Search for the cell housing the specified text and yield its (x, y) center coordinate. 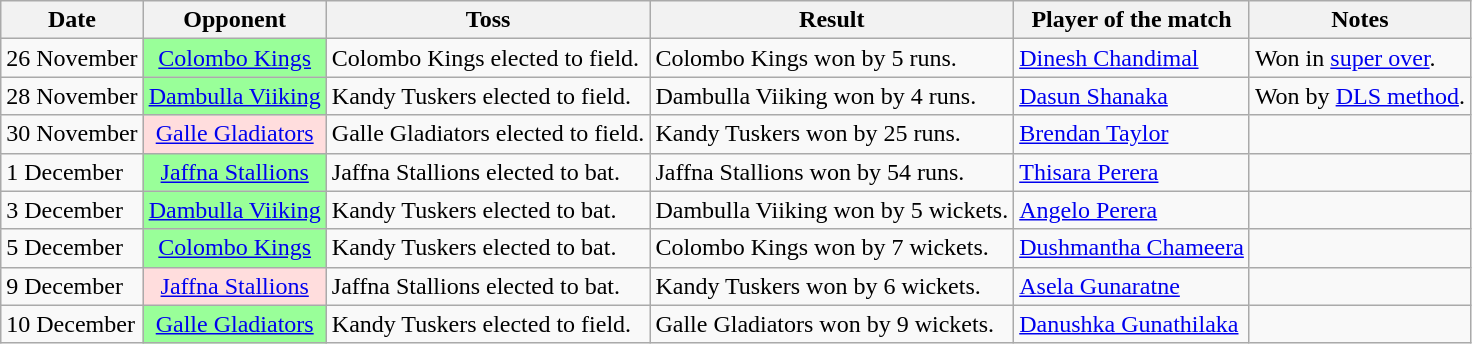
10 December (72, 324)
30 November (72, 134)
1 December (72, 172)
Dambulla Viiking won by 5 wickets. (832, 210)
9 December (72, 286)
Galle Gladiators elected to field. (488, 134)
Angelo Perera (1132, 210)
Dushmantha Chameera (1132, 248)
Colombo Kings won by 5 runs. (832, 58)
Kandy Tuskers won by 25 runs. (832, 134)
Jaffna Stallions won by 54 runs. (832, 172)
28 November (72, 96)
Dasun Shanaka (1132, 96)
Kandy Tuskers won by 6 wickets. (832, 286)
26 November (72, 58)
Won in super over. (1360, 58)
Dinesh Chandimal (1132, 58)
Thisara Perera (1132, 172)
3 December (72, 210)
5 December (72, 248)
Brendan Taylor (1132, 134)
Colombo Kings elected to field. (488, 58)
Dambulla Viiking won by 4 runs. (832, 96)
Result (832, 20)
Toss (488, 20)
Colombo Kings won by 7 wickets. (832, 248)
Won by DLS method. (1360, 96)
Danushka Gunathilaka (1132, 324)
Notes (1360, 20)
Opponent (234, 20)
Asela Gunaratne (1132, 286)
Galle Gladiators won by 9 wickets. (832, 324)
Player of the match (1132, 20)
Date (72, 20)
